Detect which cell encompasses the target text, then output its [x, y] center coordinate. 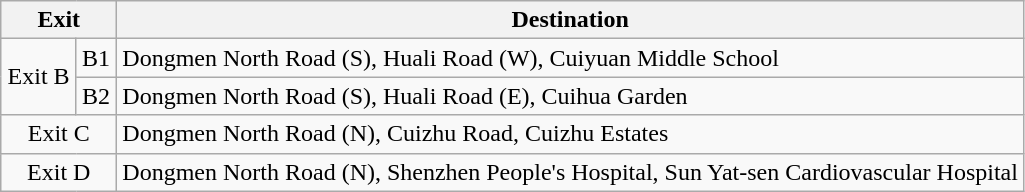
Exit [59, 20]
Dongmen North Road (S), Huali Road (W), Cuiyuan Middle School [570, 58]
Exit B [39, 77]
Dongmen North Road (N), Cuizhu Road, Cuizhu Estates [570, 134]
Exit C [59, 134]
Dongmen North Road (N), Shenzhen People's Hospital, Sun Yat-sen Cardiovascular Hospital [570, 172]
Destination [570, 20]
B1 [96, 58]
Dongmen North Road (S), Huali Road (E), Cuihua Garden [570, 96]
Exit D [59, 172]
B2 [96, 96]
